Locate the cell with the specified text and output its [X, Y] center coordinate. 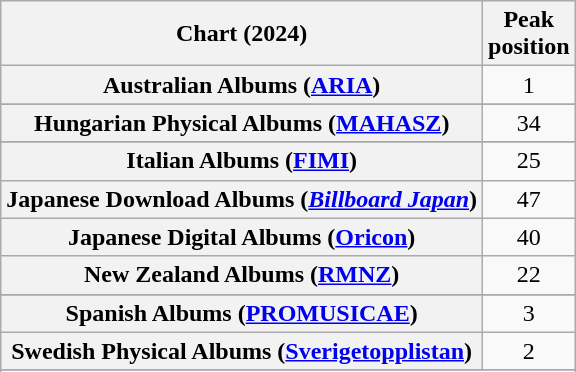
25 [529, 161]
New Zealand Albums (RMNZ) [242, 275]
22 [529, 275]
Chart (2024) [242, 34]
Swedish Physical Albums (Sverigetopplistan) [242, 351]
1 [529, 85]
Japanese Download Albums (Billboard Japan) [242, 199]
2 [529, 351]
3 [529, 313]
40 [529, 237]
34 [529, 123]
Italian Albums (FIMI) [242, 161]
47 [529, 199]
Spanish Albums (PROMUSICAE) [242, 313]
Japanese Digital Albums (Oricon) [242, 237]
Peakposition [529, 34]
Hungarian Physical Albums (MAHASZ) [242, 123]
Australian Albums (ARIA) [242, 85]
